Extract the (X, Y) coordinate from the center of the cell holding the provided text.  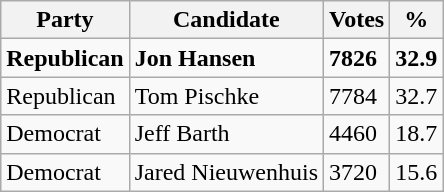
32.7 (416, 96)
Party (65, 20)
4460 (357, 134)
% (416, 20)
3720 (357, 172)
Jeff Barth (226, 134)
Jon Hansen (226, 58)
7826 (357, 58)
18.7 (416, 134)
7784 (357, 96)
Jared Nieuwenhuis (226, 172)
32.9 (416, 58)
Candidate (226, 20)
Tom Pischke (226, 96)
15.6 (416, 172)
Votes (357, 20)
